Output the [X, Y] coordinate of the center of the cell containing the given text.  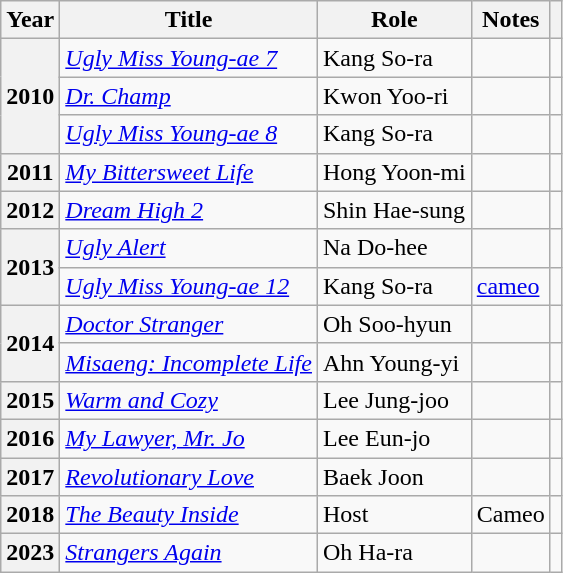
Kwon Yoo-ri [394, 96]
2013 [30, 267]
Notes [510, 20]
Shin Hae-sung [394, 210]
2017 [30, 477]
Dream High 2 [189, 210]
Oh Soo-hyun [394, 324]
Lee Eun-jo [394, 438]
2014 [30, 343]
Baek Joon [394, 477]
Ahn Young-yi [394, 362]
2010 [30, 96]
2016 [30, 438]
Ugly Alert [189, 248]
Strangers Again [189, 553]
Doctor Stranger [189, 324]
Misaeng: Incomplete Life [189, 362]
2015 [30, 400]
cameo [510, 286]
Oh Ha-ra [394, 553]
Ugly Miss Young-ae 8 [189, 134]
Cameo [510, 515]
2012 [30, 210]
Na Do-hee [394, 248]
Ugly Miss Young-ae 12 [189, 286]
Host [394, 515]
2023 [30, 553]
2011 [30, 172]
My Lawyer, Mr. Jo [189, 438]
The Beauty Inside [189, 515]
Warm and Cozy [189, 400]
Dr. Champ [189, 96]
Title [189, 20]
Year [30, 20]
Role [394, 20]
Hong Yoon-mi [394, 172]
2018 [30, 515]
Lee Jung-joo [394, 400]
Ugly Miss Young-ae 7 [189, 58]
My Bittersweet Life [189, 172]
Revolutionary Love [189, 477]
